Return the (x, y) coordinate for the center point of the cell that contains the specified text.  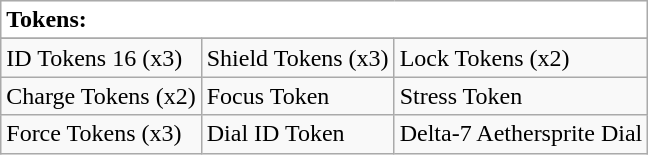
Dial ID Token (298, 134)
Shield Tokens (x3) (298, 58)
Force Tokens (x3) (101, 134)
ID Tokens 16 (x3) (101, 58)
Delta-7 Aethersprite Dial (521, 134)
Focus Token (298, 96)
Charge Tokens (x2) (101, 96)
Lock Tokens (x2) (521, 58)
Tokens: (324, 20)
Stress Token (521, 96)
